Extract the [X, Y] coordinate from the center of the cell holding the provided text.  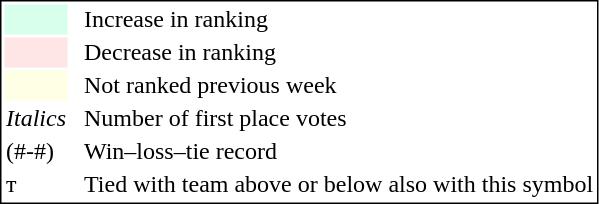
Tied with team above or below also with this symbol [338, 185]
Number of first place votes [338, 119]
Not ranked previous week [338, 85]
Decrease in ranking [338, 53]
Win–loss–tie record [338, 151]
(#-#) [36, 151]
т [36, 185]
Italics [36, 119]
Increase in ranking [338, 19]
